Output the [X, Y] coordinate of the center of the cell containing the given text.  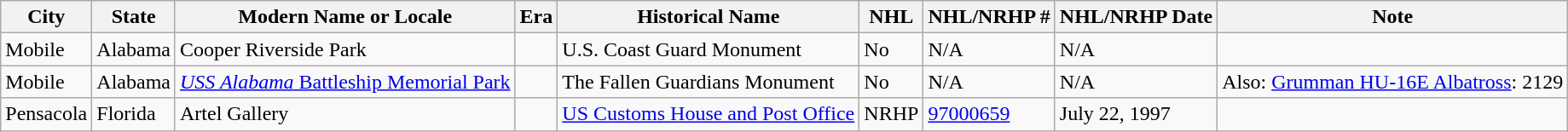
Historical Name [709, 17]
Era [536, 17]
Cooper Riverside Park [344, 49]
USS Alabama Battleship Memorial Park [344, 82]
Florida [134, 114]
Also: Grumman HU-16E Albatross: 2129 [1393, 82]
NHL/NRHP # [989, 17]
The Fallen Guardians Monument [709, 82]
City [46, 17]
Note [1393, 17]
NRHP [892, 114]
Pensacola [46, 114]
97000659 [989, 114]
July 22, 1997 [1136, 114]
US Customs House and Post Office [709, 114]
Modern Name or Locale [344, 17]
State [134, 17]
U.S. Coast Guard Monument [709, 49]
NHL [892, 17]
NHL/NRHP Date [1136, 17]
Artel Gallery [344, 114]
